Find where the given text appears and provide that cell's center as [x, y] coordinate. 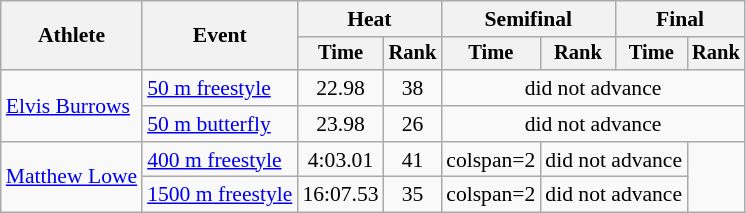
400 m freestyle [220, 160]
38 [413, 88]
Elvis Burrows [72, 106]
50 m freestyle [220, 88]
Matthew Lowe [72, 178]
Event [220, 36]
50 m butterfly [220, 124]
26 [413, 124]
1500 m freestyle [220, 195]
22.98 [340, 88]
4:03.01 [340, 160]
23.98 [340, 124]
Athlete [72, 36]
Final [680, 19]
16:07.53 [340, 195]
Semifinal [528, 19]
41 [413, 160]
Heat [369, 19]
35 [413, 195]
